Search for the cell housing the specified text and yield its [x, y] center coordinate. 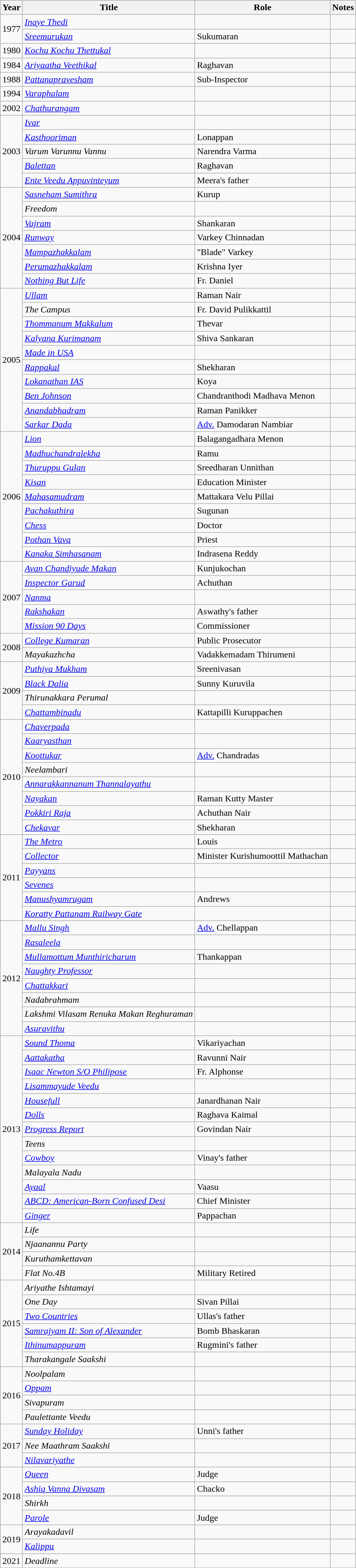
Varkey Chinnadan [263, 238]
Ente Veedu Appuvinteyum [109, 180]
2008 [11, 648]
Louis [263, 841]
Paulettante Veedu [109, 1417]
Arayakadavil [109, 1532]
Njaanannu Party [109, 1244]
Sevenes [109, 885]
Kasthooriman [109, 137]
Nilavariyathe [109, 1460]
Kaaryasthan [109, 741]
Mallu Singh [109, 928]
Kalippu [109, 1546]
Koya [263, 381]
Education Minister [263, 482]
Ravunni Nair [263, 1057]
Inspector Garud [109, 583]
The Campus [109, 309]
Puthiya Mukham [109, 669]
Ariyaatha Veethikal [109, 65]
Fr. David Pulikkattil [263, 309]
Shirkh [109, 1503]
Krishna Iyer [263, 266]
Public Prosecutor [263, 640]
Meera's father [263, 180]
Year [11, 8]
2015 [11, 1323]
Rappakal [109, 367]
Kisan [109, 482]
Aswathy's father [263, 611]
Asuravithu [109, 1028]
Life [109, 1230]
Achuthan [263, 583]
Kuruthamkettavan [109, 1259]
Commissioner [263, 626]
2021 [11, 1561]
2018 [11, 1496]
"Blade" Varkey [263, 252]
Title [109, 8]
Ben Johnson [109, 396]
Avan Chandiyude Makan [109, 568]
2016 [11, 1395]
Sreemurukan [109, 36]
Freedom [109, 209]
Notes [343, 8]
2014 [11, 1251]
2007 [11, 597]
Ramu [263, 453]
Chess [109, 525]
Sub-Inspector [263, 79]
Chekavar [109, 827]
Naughty Professor [109, 971]
Govindan Nair [263, 1129]
Vaasu [263, 1187]
Raman Panikker [263, 410]
Sarkar Dada [109, 425]
1984 [11, 65]
Mission 90 Days [109, 626]
Ariyathe Ishtamayi [109, 1287]
Lakshmi Vilasam Renuka Makan Reghuraman [109, 1014]
Ashiq Vanna Divasam [109, 1489]
Mayakazhcha [109, 655]
Thuruppu Gulan [109, 468]
Role [263, 8]
Perumazhakkalam [109, 266]
Thirunakkara Perumal [109, 698]
Thommanum Makkalum [109, 324]
Adv. Chandradas [263, 755]
Mattakara Velu Pillai [263, 496]
Unni's father [263, 1431]
Balagangadhara Menon [263, 439]
Vinay's father [263, 1158]
2006 [11, 496]
Kattapilli Kuruppachen [263, 712]
Sasneham Sumithra [109, 195]
Janardhanan Nair [263, 1101]
Lion [109, 439]
Annarakkannanum Thannalayathu [109, 784]
2004 [11, 238]
Queen [109, 1474]
Sivan Pillai [263, 1302]
Lisammayude Veedu [109, 1086]
Nanma [109, 597]
Progress Report [109, 1129]
2013 [11, 1129]
Oppam [109, 1388]
Inaye Thedi [109, 22]
Chief Minister [263, 1201]
Sunny Kuruvila [263, 683]
Chattakkari [109, 985]
Kalyana Kurimanam [109, 338]
Teens [109, 1144]
2017 [11, 1446]
Thankappan [263, 957]
Adv. Damodaran Nambiar [263, 425]
Priest [263, 540]
2011 [11, 877]
Lokanathan IAS [109, 381]
Ullam [109, 295]
Aattakatha [109, 1057]
College Kumaran [109, 640]
Rugmini's father [263, 1345]
Chathurangam [109, 108]
Chandranthodi Madhava Menon [263, 396]
Ivar [109, 122]
Collector [109, 856]
Kunjukochan [263, 568]
Kanaka Simhasanam [109, 554]
Mampazhakkalam [109, 252]
Rakshakan [109, 611]
Samrajyam II: Son of Alexander [109, 1330]
Mullamottum Munthiricharum [109, 957]
Deadline [109, 1561]
Ithinumappuram [109, 1345]
Koottukar [109, 755]
1977 [11, 29]
Cowboy [109, 1158]
Varaphalam [109, 94]
Varum Varunnu Vannu [109, 151]
2005 [11, 360]
Andrews [263, 899]
Doctor [263, 525]
Pachakuthira [109, 511]
Rasaleela [109, 942]
1994 [11, 94]
Nothing But Life [109, 281]
Koratty Pattanam Railway Gate [109, 914]
1980 [11, 51]
Sukumaran [263, 36]
Madhuchandralekha [109, 453]
Raman Kutty Master [263, 798]
2009 [11, 691]
Malayala Nadu [109, 1172]
Pokkiri Raja [109, 813]
Manushyamrugam [109, 899]
ABCD: American-Born Confused Desi [109, 1201]
Runway [109, 238]
Sreedharan Unnithan [263, 468]
2010 [11, 777]
Sunday Holiday [109, 1431]
Bomb Bhaskaran [263, 1330]
Shiva Sankaran [263, 338]
Housefull [109, 1101]
Fr. Alphonse [263, 1072]
Isaac Newton S/O Philipose [109, 1072]
1988 [11, 79]
Chattambinadu [109, 712]
Vikariyachan [263, 1043]
One Day [109, 1302]
Pappachan [263, 1215]
Chaverpada [109, 727]
Lonappan [263, 137]
Kochu Kochu Thettukal [109, 51]
Raghava Kaimal [263, 1115]
Indrasena Reddy [263, 554]
Shankaran [263, 223]
Pattanapravesham [109, 79]
Flat No.4B [109, 1273]
Nayakan [109, 798]
Noolpalam [109, 1374]
2003 [11, 151]
Ayaal [109, 1187]
2012 [11, 978]
Nee Maathram Saakshi [109, 1446]
Raman Nair [263, 295]
Nadabrahmam [109, 1000]
Dolls [109, 1115]
2019 [11, 1539]
Sreenivasan [263, 669]
Parole [109, 1517]
Neelambari [109, 770]
Vajram [109, 223]
Sugunan [263, 511]
Tharakangale Saakshi [109, 1359]
Payyans [109, 870]
Kurup [263, 195]
Made in USA [109, 353]
Fr. Daniel [263, 281]
The Metro [109, 841]
Mahasamudram [109, 496]
Chacko [263, 1489]
Pothan Vava [109, 540]
Narendra Varma [263, 151]
2002 [11, 108]
Sivapuram [109, 1403]
Balettan [109, 165]
Thevar [263, 324]
Sound Thoma [109, 1043]
Ullas's father [263, 1316]
Minister Kurishumoottil Mathachan [263, 856]
Adv. Chellappan [263, 928]
Achuthan Nair [263, 813]
Anandabhadram [109, 410]
Two Countries [109, 1316]
Vadakkemadam Thirumeni [263, 655]
Military Retired [263, 1273]
Black Dalia [109, 683]
Ginger [109, 1215]
